Capture the cell that displays the provided text and extract its [x, y] central coordinate. 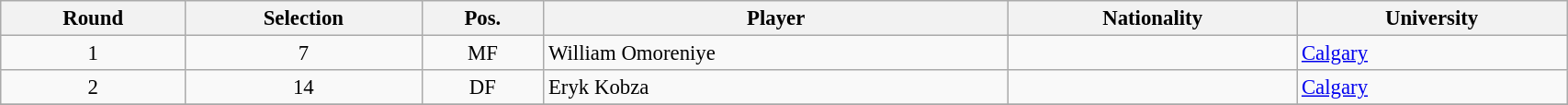
William Omoreniye [776, 53]
DF [483, 87]
Player [776, 18]
2 [94, 87]
University [1432, 18]
Pos. [483, 18]
Eryk Kobza [776, 87]
7 [303, 53]
Round [94, 18]
MF [483, 53]
14 [303, 87]
1 [94, 53]
Nationality [1153, 18]
Selection [303, 18]
